Search for the cell housing the specified text and yield its (X, Y) center coordinate. 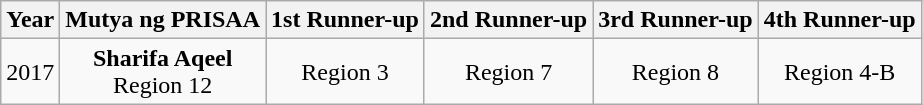
Region 3 (346, 72)
Region 8 (676, 72)
Sharifa AqeelRegion 12 (163, 72)
Region 4-B (840, 72)
2nd Runner-up (508, 20)
Region 7 (508, 72)
2017 (30, 72)
Mutya ng PRISAA (163, 20)
4th Runner-up (840, 20)
1st Runner-up (346, 20)
Year (30, 20)
3rd Runner-up (676, 20)
